Return the [x, y] coordinate for the center point of the cell that contains the specified text.  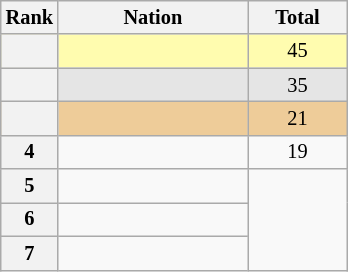
Nation [153, 17]
19 [298, 152]
21 [298, 118]
5 [30, 186]
45 [298, 51]
Total [298, 17]
Rank [30, 17]
6 [30, 219]
7 [30, 253]
4 [30, 152]
35 [298, 85]
